Provide the [x, y] coordinate of the cell's center where the given text is located.  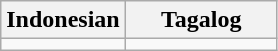
Tagalog [201, 20]
Indonesian [63, 20]
